Scan for the cell matching the given text and deliver its (X, Y) coordinate at center. 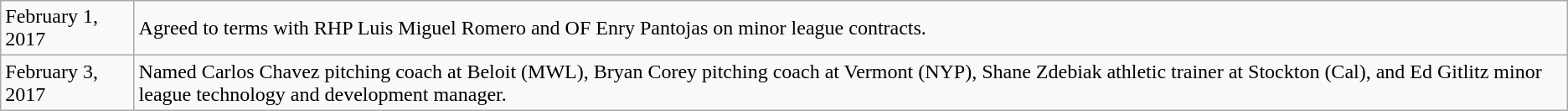
February 3, 2017 (67, 82)
February 1, 2017 (67, 29)
Agreed to terms with RHP Luis Miguel Romero and OF Enry Pantojas on minor league contracts. (851, 29)
